For the text-containing cell, return its midpoint in [X, Y] coordinate format. 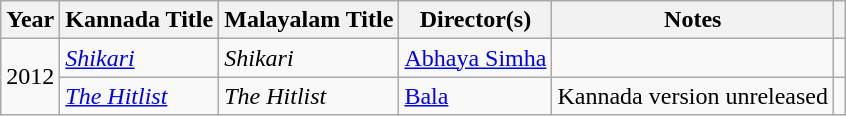
Director(s) [476, 20]
Year [30, 20]
Abhaya Simha [476, 58]
Malayalam Title [309, 20]
2012 [30, 77]
Bala [476, 96]
Kannada Title [140, 20]
Notes [693, 20]
Kannada version unreleased [693, 96]
